Output the (X, Y) coordinate of the center of the cell containing the given text.  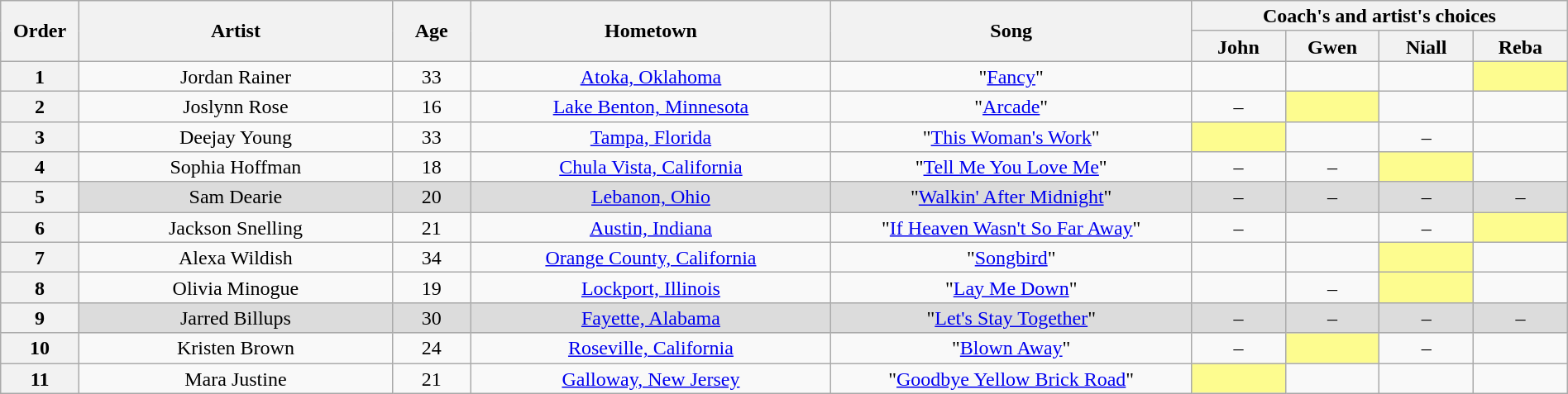
Sam Dearie (235, 197)
4 (40, 167)
1 (40, 76)
"If Heaven Wasn't So Far Away" (1011, 228)
"Arcade" (1011, 106)
Roseville, California (651, 349)
24 (432, 349)
Joslynn Rose (235, 106)
"Goodbye Yellow Brick Road" (1011, 378)
John (1239, 46)
8 (40, 287)
Orange County, California (651, 258)
20 (432, 197)
"Tell Me You Love Me" (1011, 167)
Kristen Brown (235, 349)
Order (40, 31)
Coach's and artist's choices (1379, 17)
"Songbird" (1011, 258)
9 (40, 317)
Hometown (651, 31)
"Lay Me Down" (1011, 287)
2 (40, 106)
"Fancy" (1011, 76)
Chula Vista, California (651, 167)
11 (40, 378)
Gwen (1332, 46)
Song (1011, 31)
Lake Benton, Minnesota (651, 106)
Mara Justine (235, 378)
18 (432, 167)
Austin, Indiana (651, 228)
Fayette, Alabama (651, 317)
Tampa, Florida (651, 137)
Atoka, Oklahoma (651, 76)
Galloway, New Jersey (651, 378)
Niall (1427, 46)
10 (40, 349)
30 (432, 317)
16 (432, 106)
34 (432, 258)
Jackson Snelling (235, 228)
Alexa Wildish (235, 258)
Lockport, Illinois (651, 287)
"This Woman's Work" (1011, 137)
"Walkin' After Midnight" (1011, 197)
Reba (1521, 46)
19 (432, 287)
3 (40, 137)
Artist (235, 31)
Jarred Billups (235, 317)
5 (40, 197)
Olivia Minogue (235, 287)
6 (40, 228)
Jordan Rainer (235, 76)
"Blown Away" (1011, 349)
Lebanon, Ohio (651, 197)
"Let's Stay Together" (1011, 317)
Age (432, 31)
7 (40, 258)
Deejay Young (235, 137)
Sophia Hoffman (235, 167)
